For the text-containing cell, return its midpoint in (x, y) coordinate format. 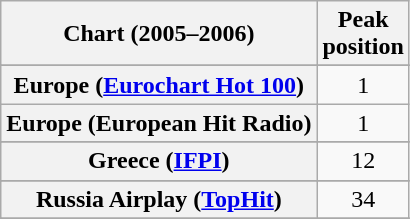
12 (363, 161)
Chart (2005–2006) (159, 34)
34 (363, 199)
Greece (IFPI) (159, 161)
Russia Airplay (TopHit) (159, 199)
Europe (European Hit Radio) (159, 123)
Europe (Eurochart Hot 100) (159, 85)
Peakposition (363, 34)
